Return (x, y) of the center of cell containing provided text 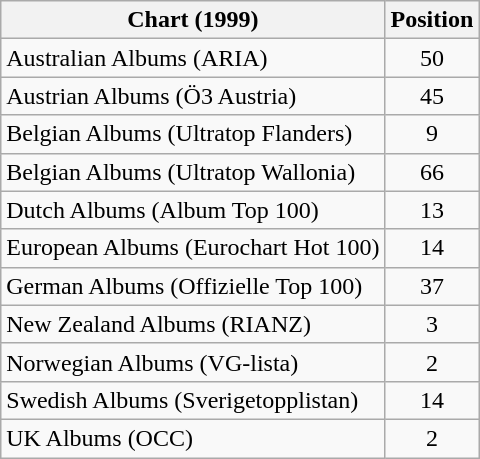
UK Albums (OCC) (193, 438)
Australian Albums (ARIA) (193, 58)
Position (432, 20)
50 (432, 58)
Belgian Albums (Ultratop Flanders) (193, 134)
Norwegian Albums (VG-lista) (193, 362)
New Zealand Albums (RIANZ) (193, 324)
37 (432, 286)
9 (432, 134)
45 (432, 96)
66 (432, 172)
3 (432, 324)
German Albums (Offizielle Top 100) (193, 286)
Swedish Albums (Sverigetopplistan) (193, 400)
13 (432, 210)
Belgian Albums (Ultratop Wallonia) (193, 172)
Austrian Albums (Ö3 Austria) (193, 96)
Dutch Albums (Album Top 100) (193, 210)
Chart (1999) (193, 20)
European Albums (Eurochart Hot 100) (193, 248)
